Determine the [X, Y] coordinate at the center of the cell enclosing the given text.  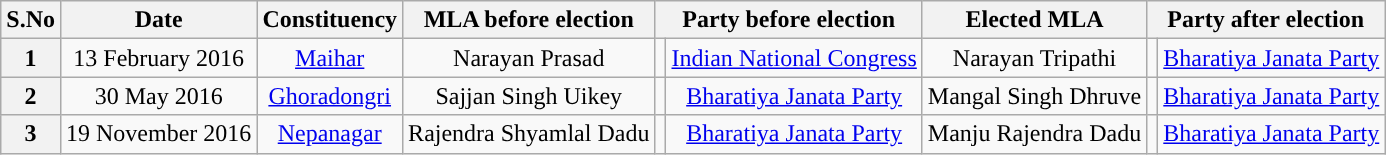
2 [31, 96]
3 [31, 134]
Party after election [1266, 20]
Nepanagar [330, 134]
Narayan Tripathi [1034, 58]
Maihar [330, 58]
Sajjan Singh Uikey [529, 96]
30 May 2016 [158, 96]
Constituency [330, 20]
1 [31, 58]
19 November 2016 [158, 134]
Ghoradongri [330, 96]
Party before election [788, 20]
Rajendra Shyamlal Dadu [529, 134]
Mangal Singh Dhruve [1034, 96]
Manju Rajendra Dadu [1034, 134]
Indian National Congress [794, 58]
Narayan Prasad [529, 58]
Elected MLA [1034, 20]
S.No [31, 20]
MLA before election [529, 20]
13 February 2016 [158, 58]
Date [158, 20]
